Capture the cell that displays the provided text and extract its [x, y] central coordinate. 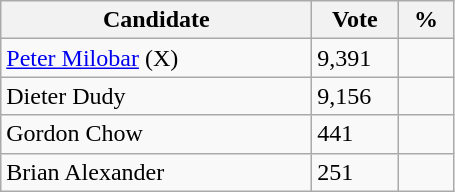
441 [355, 134]
9,156 [355, 96]
Brian Alexander [156, 172]
Dieter Dudy [156, 96]
Peter Milobar (X) [156, 58]
9,391 [355, 58]
Candidate [156, 20]
% [426, 20]
251 [355, 172]
Vote [355, 20]
Gordon Chow [156, 134]
